Determine the [X, Y] coordinate at the center of the cell enclosing the given text.  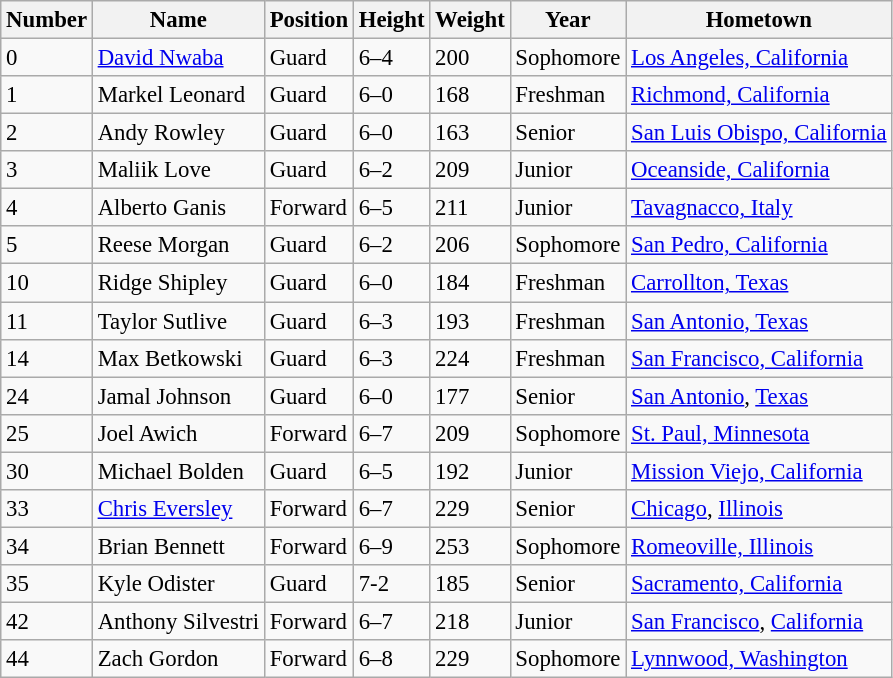
184 [470, 283]
David Nwaba [178, 58]
Taylor Sutlive [178, 321]
44 [47, 659]
Max Betkowski [178, 358]
0 [47, 58]
211 [470, 208]
7-2 [391, 584]
30 [47, 471]
2 [47, 133]
Height [391, 20]
Carrollton, Texas [759, 283]
Brian Bennett [178, 546]
177 [470, 396]
San Luis Obispo, California [759, 133]
Romeoville, Illinois [759, 546]
San Pedro, California [759, 245]
Joel Awich [178, 433]
Zach Gordon [178, 659]
206 [470, 245]
42 [47, 621]
253 [470, 546]
11 [47, 321]
Kyle Odister [178, 584]
Year [568, 20]
Number [47, 20]
Los Angeles, California [759, 58]
224 [470, 358]
5 [47, 245]
Jamal Johnson [178, 396]
Richmond, California [759, 95]
Hometown [759, 20]
25 [47, 433]
Reese Morgan [178, 245]
St. Paul, Minnesota [759, 433]
Michael Bolden [178, 471]
Anthony Silvestri [178, 621]
14 [47, 358]
35 [47, 584]
6–8 [391, 659]
Oceanside, California [759, 170]
168 [470, 95]
192 [470, 471]
Weight [470, 20]
34 [47, 546]
Ridge Shipley [178, 283]
193 [470, 321]
Name [178, 20]
163 [470, 133]
Sacramento, California [759, 584]
6–4 [391, 58]
6–9 [391, 546]
3 [47, 170]
Position [308, 20]
33 [47, 509]
4 [47, 208]
Maliik Love [178, 170]
Chicago, Illinois [759, 509]
218 [470, 621]
Chris Eversley [178, 509]
1 [47, 95]
Alberto Ganis [178, 208]
Tavagnacco, Italy [759, 208]
Andy Rowley [178, 133]
200 [470, 58]
Markel Leonard [178, 95]
24 [47, 396]
185 [470, 584]
10 [47, 283]
Lynnwood, Washington [759, 659]
Mission Viejo, California [759, 471]
